Find where the given text appears and provide that cell's center as [x, y] coordinate. 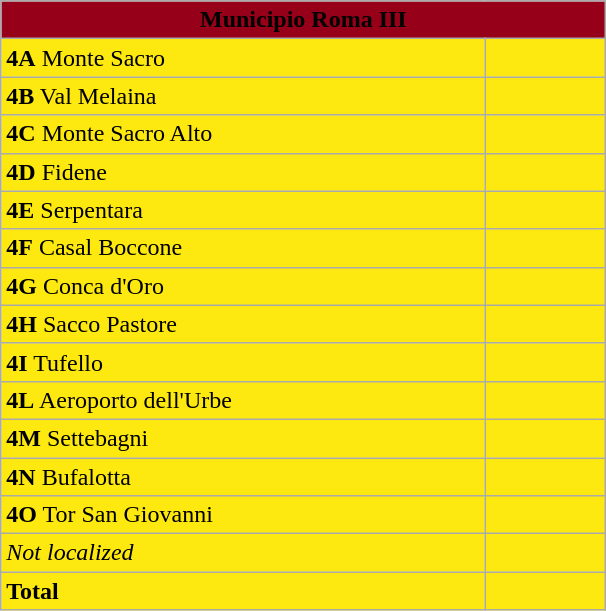
4N Bufalotta [243, 477]
4O Tor San Giovanni [243, 515]
4C Monte Sacro Alto [243, 134]
4H Sacco Pastore [243, 324]
4B Val Melaina [243, 96]
4A Monte Sacro [243, 58]
4M Settebagni [243, 438]
4D Fidene [243, 172]
4G Conca d'Oro [243, 286]
4F Casal Boccone [243, 248]
4I Tufello [243, 362]
4L Aeroporto dell'Urbe [243, 400]
Municipio Roma III [304, 20]
4E Serpentara [243, 210]
Not localized [243, 553]
Total [243, 591]
